Pinpoint the cell where the given text exists, returning its (x, y) midpoint coordinate. 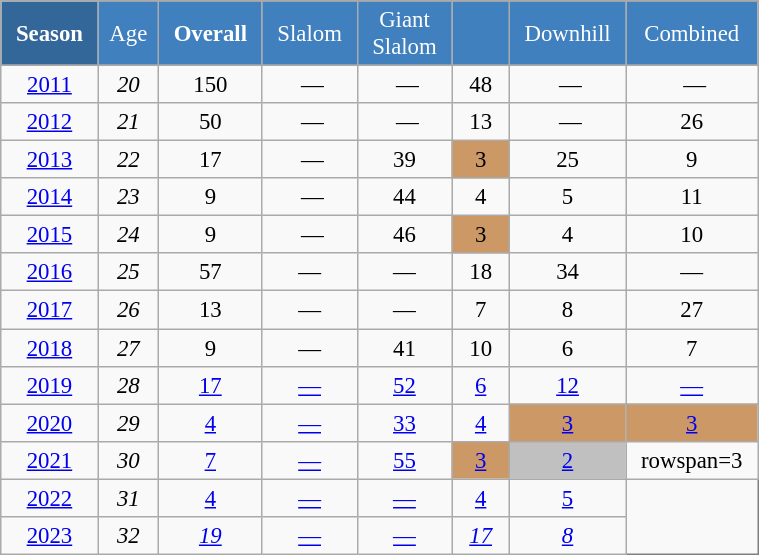
GiantSlalom (404, 34)
44 (404, 197)
28 (128, 385)
Combined (692, 34)
2023 (50, 536)
Season (50, 34)
150 (211, 85)
57 (211, 273)
2020 (50, 423)
18 (481, 273)
52 (404, 385)
2015 (50, 235)
33 (404, 423)
34 (567, 273)
Slalom (310, 34)
2018 (50, 348)
2013 (50, 160)
2017 (50, 310)
20 (128, 85)
23 (128, 197)
2 (567, 460)
30 (128, 460)
41 (404, 348)
2012 (50, 122)
11 (692, 197)
21 (128, 122)
46 (404, 235)
39 (404, 160)
rowspan=3 (692, 460)
2016 (50, 273)
2014 (50, 197)
22 (128, 160)
2021 (50, 460)
2019 (50, 385)
55 (404, 460)
2022 (50, 498)
Overall (211, 34)
24 (128, 235)
19 (211, 536)
2011 (50, 85)
Age (128, 34)
Downhill (567, 34)
31 (128, 498)
12 (567, 385)
48 (481, 85)
32 (128, 536)
50 (211, 122)
29 (128, 423)
